Determine the (X, Y) coordinate at the center of the cell enclosing the given text.  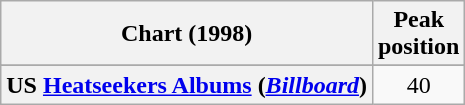
40 (418, 85)
US Heatseekers Albums (Billboard) (187, 85)
Chart (1998) (187, 34)
Peakposition (418, 34)
